From the cell containing the given text, extract its center point as (x, y) coordinate. 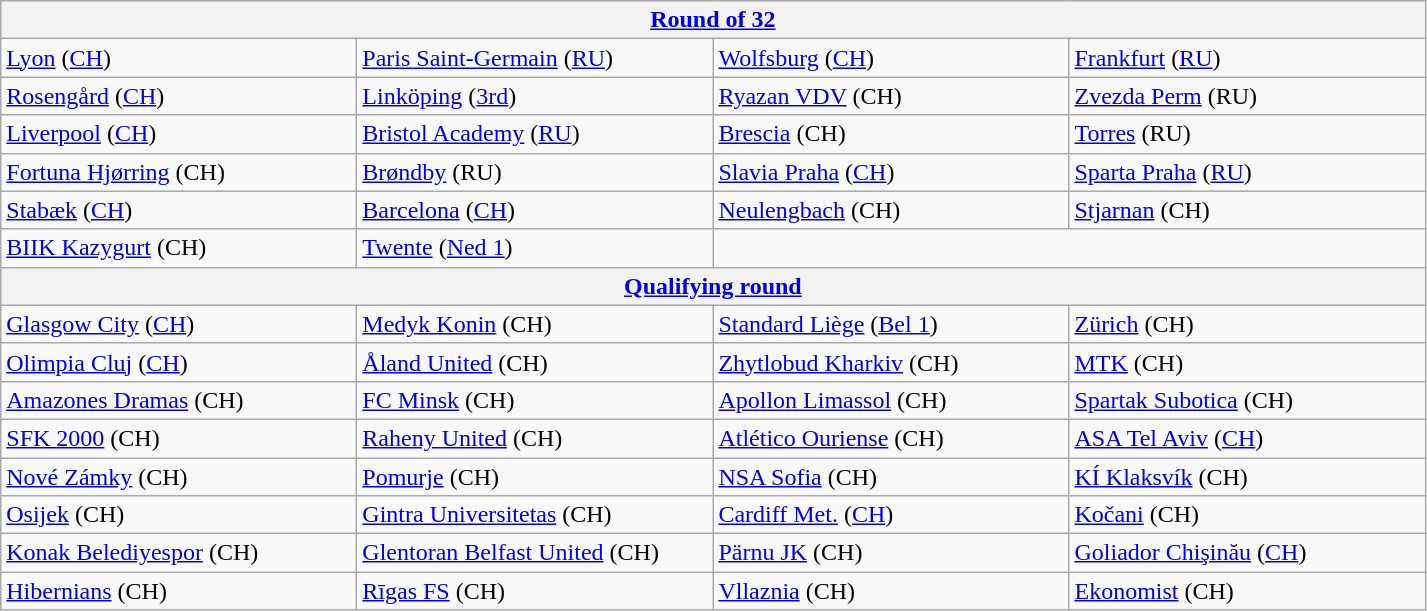
Glentoran Belfast United (CH) (535, 553)
Åland United (CH) (535, 362)
Liverpool (CH) (179, 134)
Pomurje (CH) (535, 477)
Zürich (CH) (1247, 324)
Atlético Ouriense (CH) (891, 438)
Neulengbach (CH) (891, 210)
Linköping (3rd) (535, 96)
Qualifying round (713, 286)
Medyk Konin (CH) (535, 324)
Gintra Universitetas (CH) (535, 515)
Standard Liège (Bel 1) (891, 324)
Kočani (CH) (1247, 515)
Ekonomist (CH) (1247, 591)
FC Minsk (CH) (535, 400)
Sparta Praha (RU) (1247, 172)
Nové Zámky (CH) (179, 477)
NSA Sofia (CH) (891, 477)
Zhytlobud Kharkiv (CH) (891, 362)
Goliador Chişinău (CH) (1247, 553)
ASA Tel Aviv (CH) (1247, 438)
Bristol Academy (RU) (535, 134)
Lyon (CH) (179, 58)
Brøndby (RU) (535, 172)
Fortuna Hjørring (CH) (179, 172)
Cardiff Met. (CH) (891, 515)
Ryazan VDV (CH) (891, 96)
Spartak Subotica (CH) (1247, 400)
Osijek (CH) (179, 515)
Wolfsburg (CH) (891, 58)
MTK (CH) (1247, 362)
Rīgas FS (CH) (535, 591)
Vllaznia (CH) (891, 591)
Round of 32 (713, 20)
Slavia Praha (CH) (891, 172)
Konak Belediyespor (CH) (179, 553)
Pärnu JK (CH) (891, 553)
Paris Saint-Germain (RU) (535, 58)
Frankfurt (RU) (1247, 58)
Barcelona (CH) (535, 210)
Amazones Dramas (CH) (179, 400)
Brescia (CH) (891, 134)
Stjarnan (CH) (1247, 210)
Stabæk (CH) (179, 210)
Hibernians (CH) (179, 591)
Torres (RU) (1247, 134)
BIIK Kazygurt (CH) (179, 248)
Apollon Limassol (CH) (891, 400)
SFK 2000 (CH) (179, 438)
Glasgow City (CH) (179, 324)
Zvezda Perm (RU) (1247, 96)
Raheny United (CH) (535, 438)
Twente (Ned 1) (535, 248)
Olimpia Cluj (CH) (179, 362)
Rosengård (CH) (179, 96)
KÍ Klaksvík (CH) (1247, 477)
